Determine the [x, y] coordinate at the center of the cell enclosing the given text.  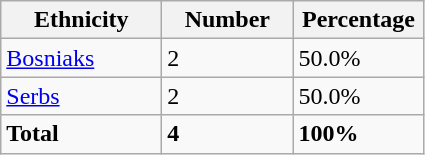
Bosniaks [82, 58]
Number [228, 20]
100% [358, 134]
4 [228, 134]
Total [82, 134]
Ethnicity [82, 20]
Serbs [82, 96]
Percentage [358, 20]
